Determine the (X, Y) coordinate at the center of the cell enclosing the given text.  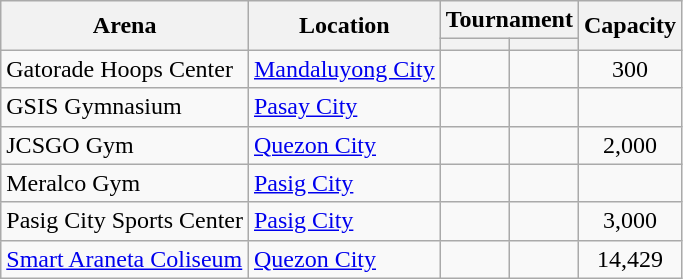
2,000 (630, 145)
14,429 (630, 259)
JCSGO Gym (125, 145)
Gatorade Hoops Center (125, 69)
Smart Araneta Coliseum (125, 259)
3,000 (630, 221)
Pasay City (344, 107)
Capacity (630, 26)
Pasig City Sports Center (125, 221)
GSIS Gymnasium (125, 107)
Mandaluyong City (344, 69)
300 (630, 69)
Location (344, 26)
Tournament (509, 20)
Arena (125, 26)
Meralco Gym (125, 183)
